Pinpoint the cell where the given text exists, returning its (X, Y) midpoint coordinate. 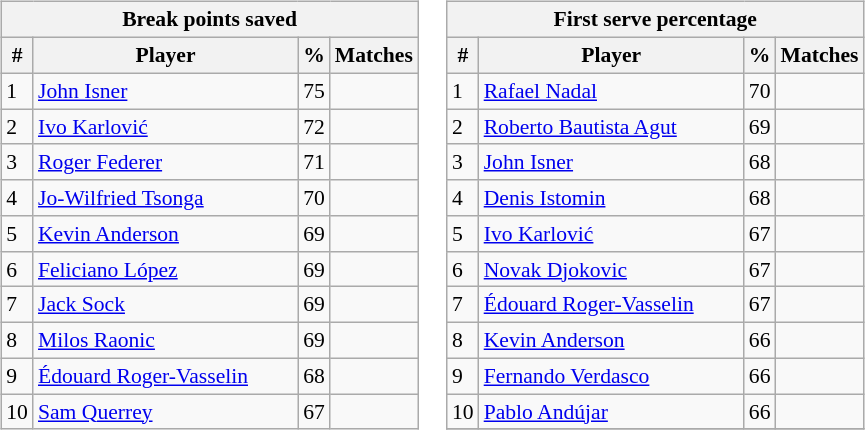
Feliciano López (166, 269)
Milos Raonic (166, 340)
Denis Istomin (612, 198)
75 (314, 91)
Jack Sock (166, 305)
Pablo Andújar (612, 412)
Novak Djokovic (612, 269)
Fernando Verdasco (612, 376)
Roger Federer (166, 162)
Rafael Nadal (612, 91)
71 (314, 162)
Break points saved (210, 20)
Roberto Bautista Agut (612, 127)
72 (314, 127)
Sam Querrey (166, 412)
First serve percentage (656, 20)
Jo-Wilfried Tsonga (166, 198)
